Pinpoint the cell where the given text exists, returning its (x, y) midpoint coordinate. 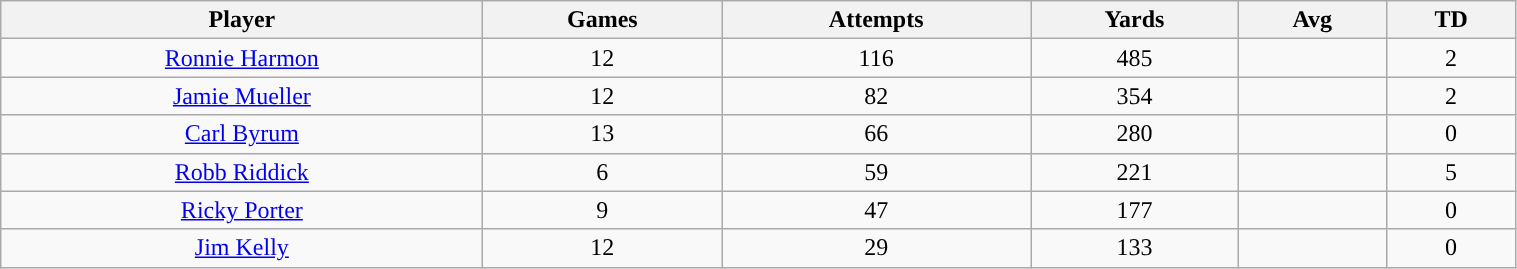
47 (876, 210)
133 (1135, 248)
177 (1135, 210)
280 (1135, 134)
Attempts (876, 20)
Carl Byrum (242, 134)
221 (1135, 172)
Games (602, 20)
116 (876, 58)
5 (1451, 172)
485 (1135, 58)
Ronnie Harmon (242, 58)
82 (876, 96)
66 (876, 134)
59 (876, 172)
Ricky Porter (242, 210)
9 (602, 210)
29 (876, 248)
Jim Kelly (242, 248)
TD (1451, 20)
Avg (1312, 20)
Player (242, 20)
Yards (1135, 20)
13 (602, 134)
Jamie Mueller (242, 96)
6 (602, 172)
354 (1135, 96)
Robb Riddick (242, 172)
